Locate the cell with the specified text and output its (X, Y) center coordinate. 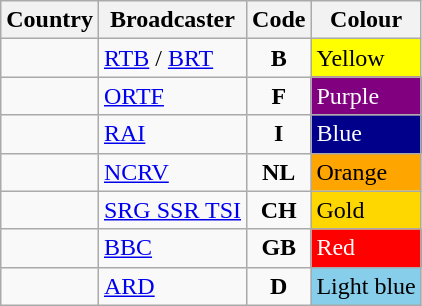
Yellow (366, 58)
ARD (172, 286)
NCRV (172, 172)
Blue (366, 134)
Gold (366, 210)
B (279, 58)
ORTF (172, 96)
Orange (366, 172)
F (279, 96)
Code (279, 20)
SRG SSR TSI (172, 210)
D (279, 286)
I (279, 134)
BBC (172, 248)
Country (50, 20)
Colour (366, 20)
Light blue (366, 286)
Red (366, 248)
RTB / BRT (172, 58)
NL (279, 172)
Purple (366, 96)
CH (279, 210)
RAI (172, 134)
GB (279, 248)
Broadcaster (172, 20)
